Locate the cell with the specified text and output its [x, y] center coordinate. 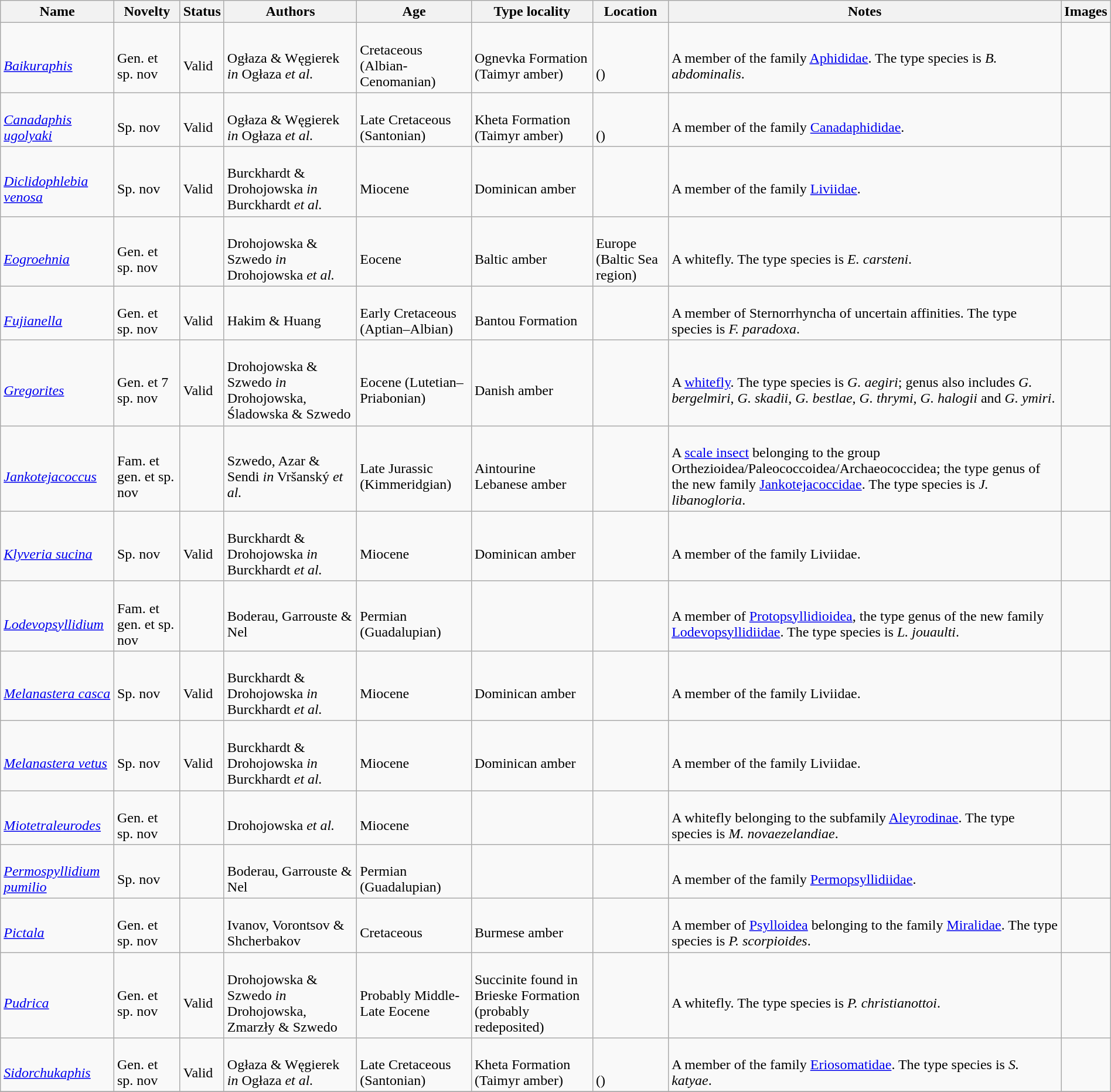
Drohojowska & Szwedo in Drohojowska et al. [290, 251]
Sidorchukaphis [57, 1065]
A whitefly. The type species is E. carsteni. [865, 251]
Pudrica [57, 995]
A whitefly. The type species is P. christianottoi. [865, 995]
Fujianella [57, 313]
Danish amber [532, 383]
A member of Psylloidea belonging to the family Miralidae. The type species is P. scorpioides. [865, 926]
Miotetraleurodes [57, 817]
A member of the family Canadaphididae. [865, 120]
Late Jurassic (Kimmeridgian) [414, 468]
Eocene (Lutetian–Priabonian) [414, 383]
Authors [290, 12]
Drohojowska & Szwedo in Drohojowska, Zmarzły & Szwedo [290, 995]
Cretaceous (Albian-Cenomanian) [414, 57]
Pictala [57, 926]
Type locality [532, 12]
Ivanov, Vorontsov & Shcherbakov [290, 926]
Eocene [414, 251]
Jankotejacoccus [57, 468]
Gregorites [57, 383]
Europe (Baltic Sea region) [631, 251]
Status [202, 12]
Name [57, 12]
Succinite found in Brieske Formation (probably redeposited) [532, 995]
Ognevka Formation(Taimyr amber) [532, 57]
Age [414, 12]
Melanastera casca [57, 686]
A member of the family Permopsyllidiidae. [865, 872]
Hakim & Huang [290, 313]
Baltic amber [532, 251]
A member of the family Eriosomatidae. The type species is S. katyae. [865, 1065]
Permospyllidium pumilio [57, 872]
Gen. et 7 sp. nov [146, 383]
Eogroehnia [57, 251]
Cretaceous [414, 926]
Bantou Formation [532, 313]
Melanastera vetus [57, 755]
A whitefly belonging to the subfamily Aleyrodinae. The type species is M. novaezelandiae. [865, 817]
Diclidophlebia venosa [57, 182]
Klyveria sucina [57, 546]
Early Cretaceous (Aptian–Albian) [414, 313]
Aintourine Lebanese amber [532, 468]
A member of Sternorrhyncha of uncertain affinities. The type species is F. paradoxa. [865, 313]
Probably Middle-Late Eocene [414, 995]
Notes [865, 12]
Drohojowska & Szwedo in Drohojowska, Śladowska & Szwedo [290, 383]
Burmese amber [532, 926]
Canadaphis ugolyaki [57, 120]
A member of the family Aphididae. The type species is B. abdominalis. [865, 57]
Szwedo, Azar & Sendi in Vršanský et al. [290, 468]
Location [631, 12]
Drohojowska et al. [290, 817]
Images [1086, 12]
Baikuraphis [57, 57]
A whitefly. The type species is G. aegiri; genus also includes G. bergelmiri, G. skadii, G. bestlae, G. thrymi, G. halogii and G. ymiri. [865, 383]
Lodevopsyllidium [57, 615]
A member of Protopsyllidioidea, the type genus of the new family Lodevopsyllidiidae. The type species is L. jouaulti. [865, 615]
Novelty [146, 12]
